Scan for the cell matching the given text and deliver its [X, Y] coordinate at center. 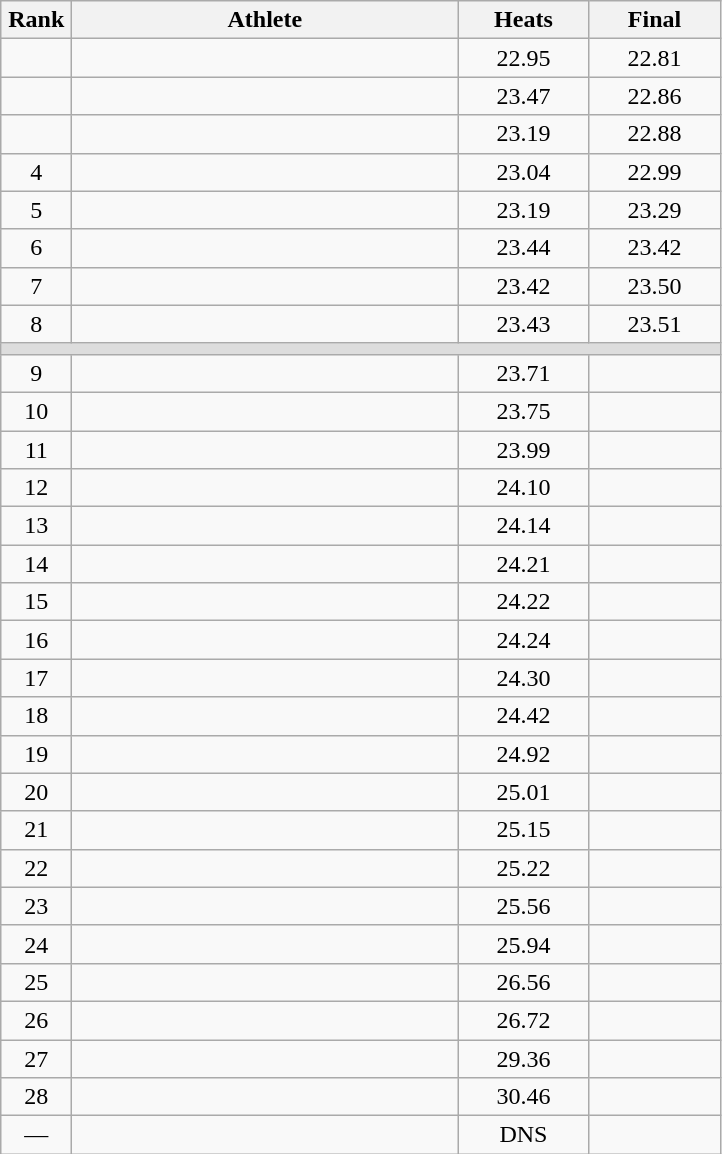
23.75 [524, 411]
23.47 [524, 96]
29.36 [524, 1059]
8 [36, 324]
Rank [36, 20]
30.46 [524, 1097]
23.44 [524, 248]
20 [36, 792]
26.56 [524, 982]
25 [36, 982]
25.15 [524, 830]
19 [36, 754]
23.51 [654, 324]
23.50 [654, 286]
25.94 [524, 944]
23.71 [524, 373]
26 [36, 1020]
17 [36, 678]
6 [36, 248]
5 [36, 210]
24.21 [524, 564]
22.86 [654, 96]
25.22 [524, 868]
10 [36, 411]
24.14 [524, 526]
22 [36, 868]
25.56 [524, 906]
DNS [524, 1135]
4 [36, 172]
22.99 [654, 172]
24.30 [524, 678]
23 [36, 906]
24.92 [524, 754]
24.22 [524, 602]
24.24 [524, 640]
7 [36, 286]
18 [36, 716]
24.42 [524, 716]
15 [36, 602]
— [36, 1135]
23.43 [524, 324]
22.81 [654, 58]
24 [36, 944]
16 [36, 640]
Heats [524, 20]
27 [36, 1059]
22.88 [654, 134]
11 [36, 449]
24.10 [524, 488]
25.01 [524, 792]
28 [36, 1097]
23.29 [654, 210]
13 [36, 526]
9 [36, 373]
23.99 [524, 449]
26.72 [524, 1020]
23.04 [524, 172]
Athlete [265, 20]
12 [36, 488]
14 [36, 564]
21 [36, 830]
Final [654, 20]
22.95 [524, 58]
